For the text-containing cell, return its midpoint in [X, Y] coordinate format. 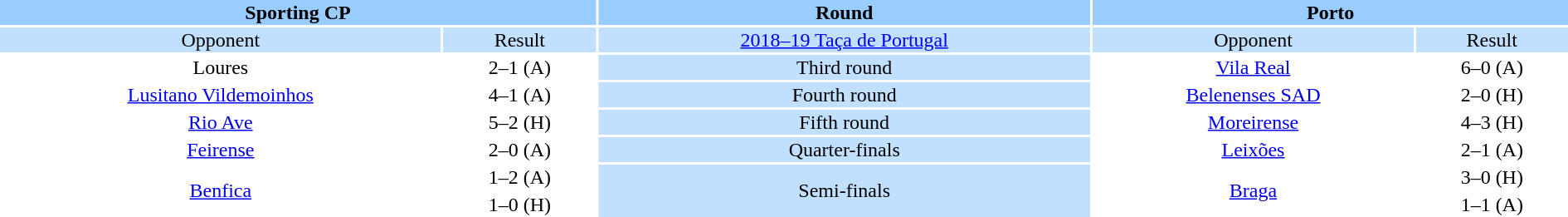
Fifth round [845, 122]
2–0 (A) [519, 150]
4–1 (A) [519, 95]
Third round [845, 67]
3–0 (H) [1492, 177]
2–0 (H) [1492, 95]
Quarter-finals [845, 150]
Rio Ave [221, 122]
Benfica [221, 191]
1–0 (H) [519, 205]
1–2 (A) [519, 177]
Moreirense [1253, 122]
Lusitano Vildemoinhos [221, 95]
Loures [221, 67]
Braga [1253, 191]
4–3 (H) [1492, 122]
2018–19 Taça de Portugal [845, 40]
Semi-finals [845, 191]
Porto [1331, 12]
6–0 (A) [1492, 67]
Vila Real [1253, 67]
Fourth round [845, 95]
Round [845, 12]
Leixões [1253, 150]
Sporting CP [298, 12]
1–1 (A) [1492, 205]
Feirense [221, 150]
Belenenses SAD [1253, 95]
5–2 (H) [519, 122]
